From the cell containing the given text, extract its center point as [X, Y] coordinate. 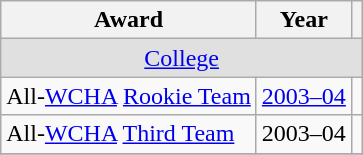
College [182, 58]
Award [129, 20]
All-WCHA Rookie Team [129, 96]
All-WCHA Third Team [129, 134]
Year [304, 20]
